Search for the cell housing the specified text and yield its [X, Y] center coordinate. 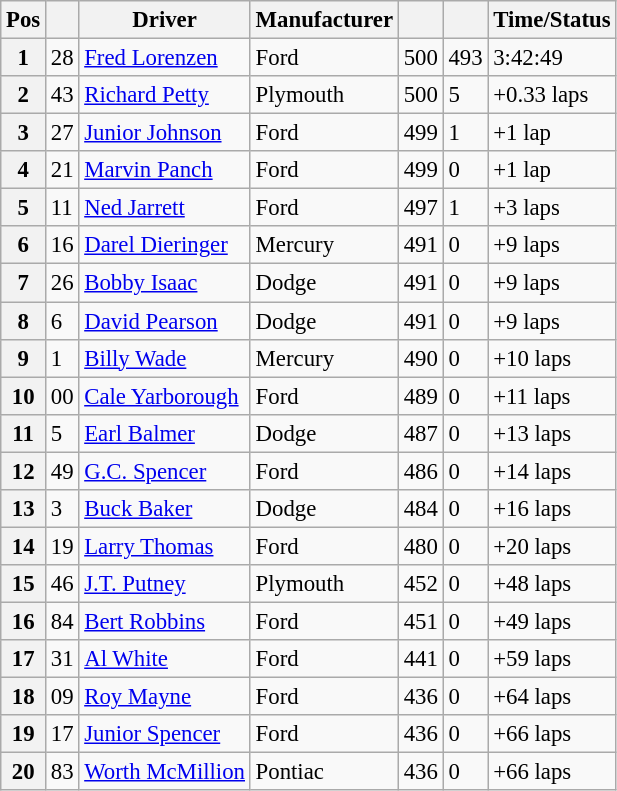
13 [24, 509]
480 [420, 546]
84 [62, 621]
20 [24, 772]
+13 laps [552, 433]
4 [24, 170]
21 [62, 170]
14 [24, 546]
J.T. Putney [164, 584]
452 [420, 584]
Fred Lorenzen [164, 58]
Al White [164, 659]
G.C. Spencer [164, 471]
Ned Jarrett [164, 208]
10 [24, 396]
15 [24, 584]
09 [62, 697]
+64 laps [552, 697]
Richard Petty [164, 95]
+0.33 laps [552, 95]
490 [420, 358]
Cale Yarborough [164, 396]
46 [62, 584]
+49 laps [552, 621]
9 [24, 358]
8 [24, 321]
Bobby Isaac [164, 283]
27 [62, 133]
31 [62, 659]
487 [420, 433]
David Pearson [164, 321]
43 [62, 95]
Earl Balmer [164, 433]
18 [24, 697]
Worth McMillion [164, 772]
2 [24, 95]
Manufacturer [324, 20]
Pos [24, 20]
Marvin Panch [164, 170]
Larry Thomas [164, 546]
Time/Status [552, 20]
484 [420, 509]
Junior Spencer [164, 734]
Buck Baker [164, 509]
Billy Wade [164, 358]
26 [62, 283]
83 [62, 772]
+48 laps [552, 584]
Driver [164, 20]
Pontiac [324, 772]
497 [420, 208]
12 [24, 471]
Bert Robbins [164, 621]
+16 laps [552, 509]
3:42:49 [552, 58]
+3 laps [552, 208]
493 [466, 58]
+14 laps [552, 471]
+20 laps [552, 546]
489 [420, 396]
486 [420, 471]
Darel Dieringer [164, 245]
49 [62, 471]
+11 laps [552, 396]
+59 laps [552, 659]
451 [420, 621]
441 [420, 659]
+10 laps [552, 358]
28 [62, 58]
Junior Johnson [164, 133]
7 [24, 283]
Roy Mayne [164, 697]
00 [62, 396]
